Output the (X, Y) coordinate of the center of the cell containing the given text.  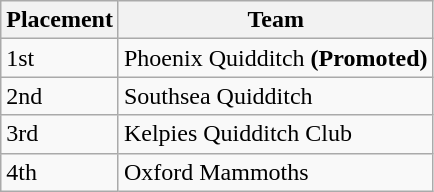
2nd (60, 96)
4th (60, 172)
3rd (60, 134)
1st (60, 58)
Oxford Mammoths (276, 172)
Phoenix Quidditch (Promoted) (276, 58)
Southsea Quidditch (276, 96)
Kelpies Quidditch Club (276, 134)
Team (276, 20)
Placement (60, 20)
